Search for the cell housing the specified text and yield its [x, y] center coordinate. 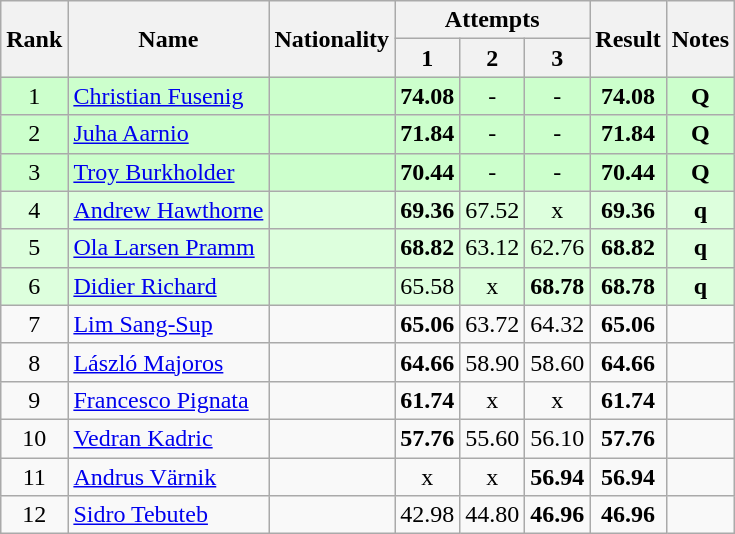
Lim Sang-Sup [168, 324]
Rank [34, 39]
4 [34, 210]
11 [34, 477]
Notes [700, 39]
58.90 [492, 362]
Andrew Hawthorne [168, 210]
55.60 [492, 438]
Didier Richard [168, 286]
Vedran Kadric [168, 438]
László Majoros [168, 362]
5 [34, 248]
67.52 [492, 210]
Andrus Värnik [168, 477]
56.10 [558, 438]
Nationality [332, 39]
6 [34, 286]
Attempts [492, 20]
58.60 [558, 362]
44.80 [492, 515]
64.32 [558, 324]
Christian Fusenig [168, 96]
Name [168, 39]
Ola Larsen Pramm [168, 248]
42.98 [428, 515]
Sidro Tebuteb [168, 515]
9 [34, 400]
62.76 [558, 248]
Troy Burkholder [168, 172]
8 [34, 362]
7 [34, 324]
63.72 [492, 324]
10 [34, 438]
Francesco Pignata [168, 400]
Juha Aarnio [168, 134]
Result [628, 39]
65.58 [428, 286]
63.12 [492, 248]
12 [34, 515]
